Return (x, y) of the center of cell containing provided text 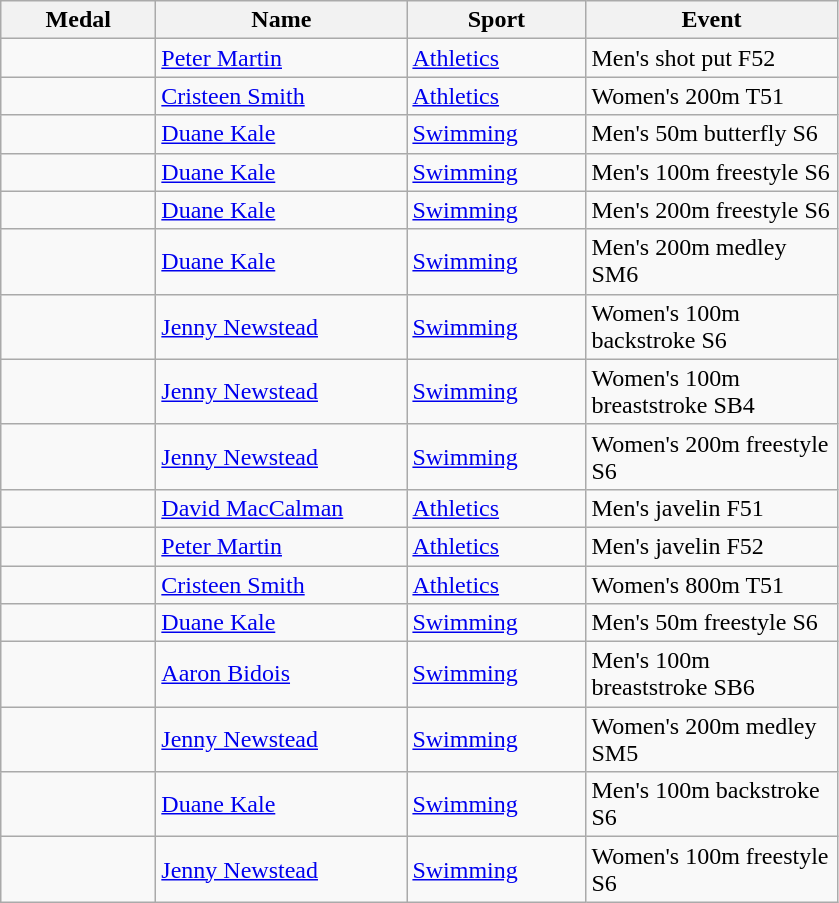
Event (712, 20)
Men's 100m breaststroke SB6 (712, 674)
Men's 50m freestyle S6 (712, 623)
Women's 200m medley SM5 (712, 740)
Women's 800m T51 (712, 585)
Men's 200m freestyle S6 (712, 210)
Women's 200m freestyle S6 (712, 456)
Name (282, 20)
Women's 200m T51 (712, 96)
Men's shot put F52 (712, 58)
Sport (496, 20)
Men's javelin F52 (712, 546)
David MacCalman (282, 508)
Men's javelin F51 (712, 508)
Women's 100m backstroke S6 (712, 326)
Women's 100m freestyle S6 (712, 870)
Men's 100m freestyle S6 (712, 172)
Women's 100m breaststroke SB4 (712, 392)
Aaron Bidois (282, 674)
Men's 100m backstroke S6 (712, 804)
Men's 50m butterfly S6 (712, 134)
Medal (78, 20)
Men's 200m medley SM6 (712, 262)
